Return the (X, Y) coordinate for the center point of the cell that contains the specified text.  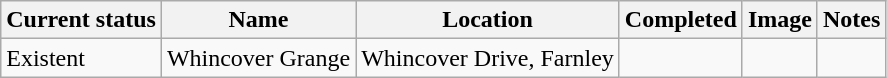
Whincover Grange (258, 58)
Image (780, 20)
Name (258, 20)
Existent (82, 58)
Notes (851, 20)
Location (488, 20)
Completed (680, 20)
Whincover Drive, Farnley (488, 58)
Current status (82, 20)
